Capture the cell that displays the provided text and extract its [X, Y] central coordinate. 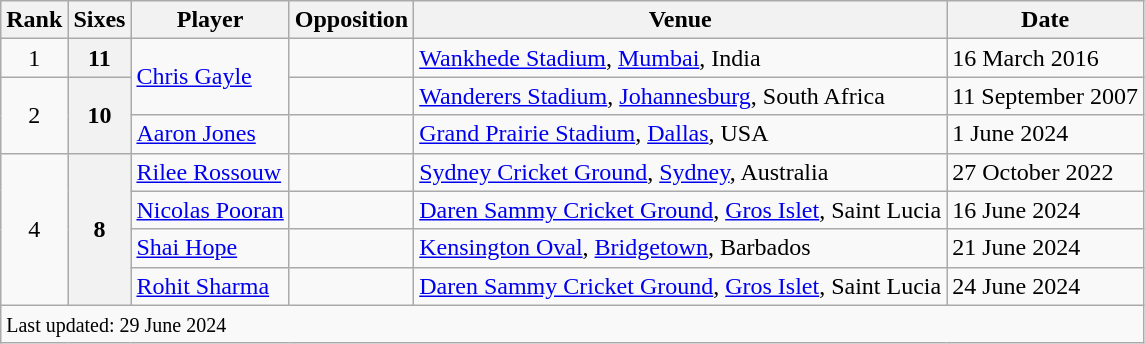
27 October 2022 [1046, 172]
Date [1046, 20]
Wankhede Stadium, Mumbai, India [680, 58]
1 [34, 58]
Aaron Jones [210, 134]
Last updated: 29 June 2024 [572, 324]
Rohit Sharma [210, 286]
11 [100, 58]
Player [210, 20]
4 [34, 229]
2 [34, 115]
Kensington Oval, Bridgetown, Barbados [680, 248]
Wanderers Stadium, Johannesburg, South Africa [680, 96]
Chris Gayle [210, 77]
Nicolas Pooran [210, 210]
16 June 2024 [1046, 210]
Opposition [351, 20]
Sydney Cricket Ground, Sydney, Australia [680, 172]
Rank [34, 20]
8 [100, 229]
Grand Prairie Stadium, Dallas, USA [680, 134]
24 June 2024 [1046, 286]
10 [100, 115]
Rilee Rossouw [210, 172]
Venue [680, 20]
Shai Hope [210, 248]
21 June 2024 [1046, 248]
Sixes [100, 20]
1 June 2024 [1046, 134]
11 September 2007 [1046, 96]
16 March 2016 [1046, 58]
